Output the [x, y] coordinate of the center of the cell containing the given text.  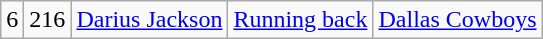
216 [48, 20]
6 [12, 20]
Running back [300, 20]
Darius Jackson [150, 20]
Dallas Cowboys [458, 20]
